Capture the cell that displays the provided text and extract its [x, y] central coordinate. 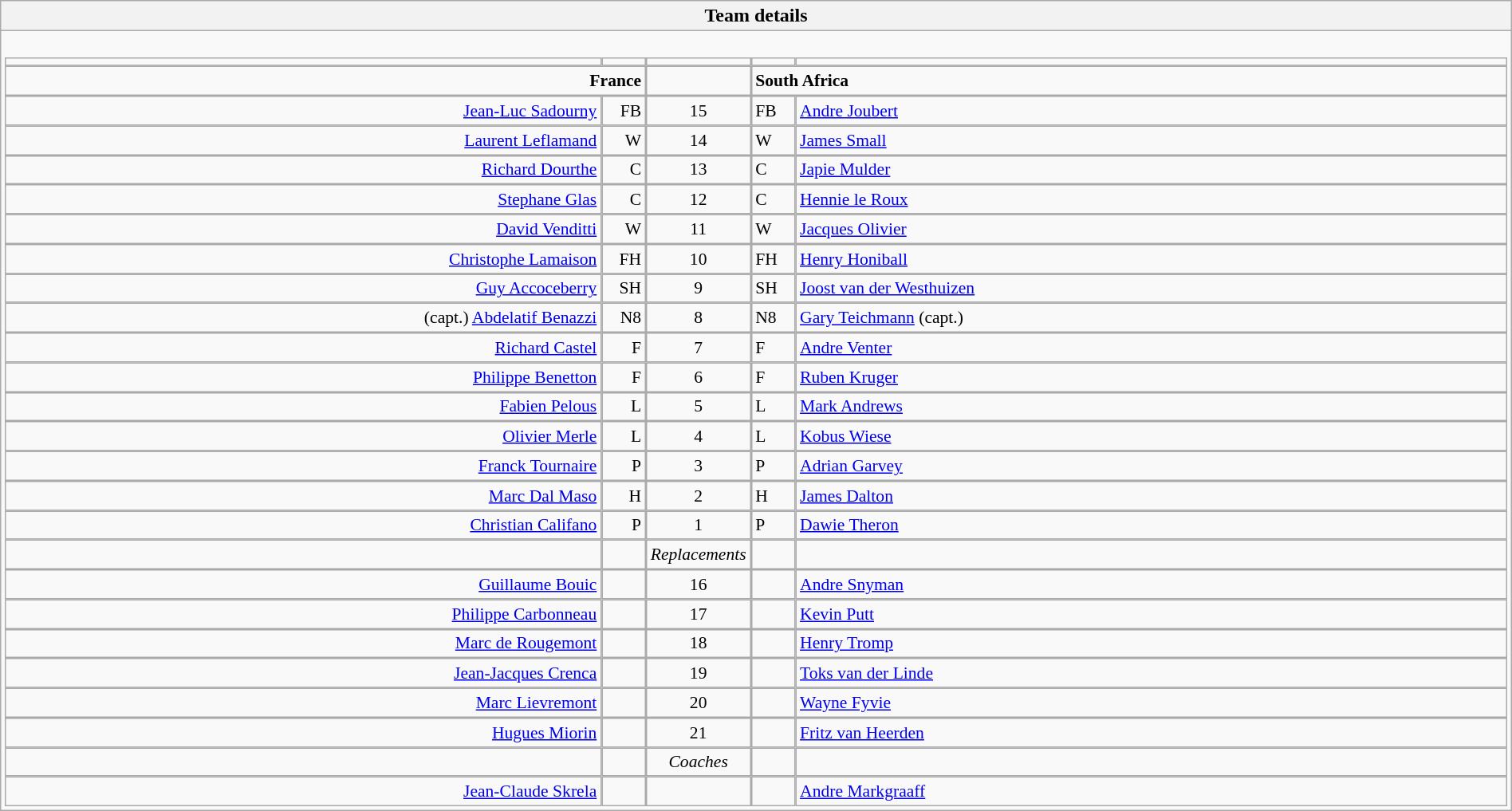
Olivier Merle [303, 435]
Stephane Glas [303, 199]
Kevin Putt [1151, 614]
Jean-Claude Skrela [303, 791]
Fabien Pelous [303, 407]
Philippe Carbonneau [303, 614]
6 [699, 376]
Japie Mulder [1151, 169]
Jacques Olivier [1151, 230]
21 [699, 732]
10 [699, 258]
Ruben Kruger [1151, 376]
France [325, 81]
18 [699, 643]
Guy Accoceberry [303, 289]
Andre Markgraaff [1151, 791]
(capt.) Abdelatif Benazzi [303, 317]
7 [699, 348]
13 [699, 169]
Hugues Miorin [303, 732]
Toks van der Linde [1151, 673]
Marc Lievremont [303, 703]
Andre Joubert [1151, 110]
Philippe Benetton [303, 376]
16 [699, 584]
11 [699, 230]
Christian Califano [303, 525]
Wayne Fyvie [1151, 703]
Hennie le Roux [1151, 199]
Jean-Jacques Crenca [303, 673]
Kobus Wiese [1151, 435]
Marc Dal Maso [303, 496]
Fritz van Heerden [1151, 732]
Marc de Rougemont [303, 643]
8 [699, 317]
Adrian Garvey [1151, 466]
20 [699, 703]
James Small [1151, 140]
Andre Snyman [1151, 584]
3 [699, 466]
Gary Teichmann (capt.) [1151, 317]
Dawie Theron [1151, 525]
Richard Castel [303, 348]
14 [699, 140]
Laurent Leflamand [303, 140]
Andre Venter [1151, 348]
19 [699, 673]
Henry Honiball [1151, 258]
5 [699, 407]
12 [699, 199]
Coaches [699, 762]
9 [699, 289]
Joost van der Westhuizen [1151, 289]
Jean-Luc Sadourny [303, 110]
Team details [756, 16]
Mark Andrews [1151, 407]
Richard Dourthe [303, 169]
Replacements [699, 555]
Guillaume Bouic [303, 584]
South Africa [1128, 81]
2 [699, 496]
James Dalton [1151, 496]
Franck Tournaire [303, 466]
15 [699, 110]
Christophe Lamaison [303, 258]
17 [699, 614]
David Venditti [303, 230]
Henry Tromp [1151, 643]
1 [699, 525]
4 [699, 435]
